Detect which cell encompasses the target text, then output its [X, Y] center coordinate. 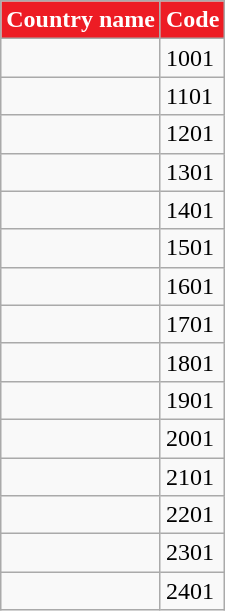
2301 [192, 553]
Country name [81, 20]
Code [192, 20]
1701 [192, 324]
1201 [192, 134]
2101 [192, 477]
2001 [192, 438]
1901 [192, 400]
1601 [192, 286]
1301 [192, 172]
1401 [192, 210]
1501 [192, 248]
2401 [192, 591]
2201 [192, 515]
1801 [192, 362]
1001 [192, 58]
1101 [192, 96]
